Search for the cell housing the specified text and yield its (X, Y) center coordinate. 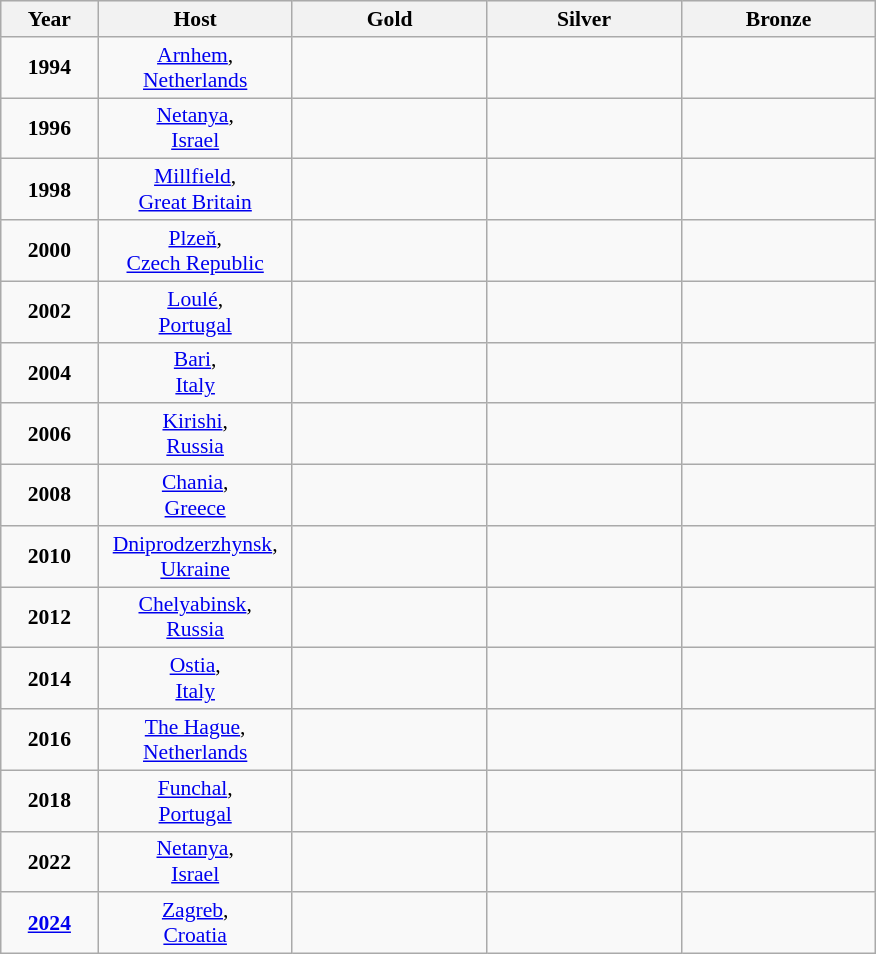
2006 (50, 434)
1994 (50, 68)
2004 (50, 372)
2008 (50, 496)
Zagreb,Croatia (195, 924)
1998 (50, 190)
2024 (50, 924)
Silver (584, 19)
Ostia,Italy (195, 678)
2018 (50, 800)
Millfield,Great Britain (195, 190)
2000 (50, 250)
2010 (50, 556)
Arnhem,Netherlands (195, 68)
Kirishi,Russia (195, 434)
Loulé,Portugal (195, 312)
Plzeň,Czech Republic (195, 250)
Host (195, 19)
Dniprodzerzhynsk,Ukraine (195, 556)
2016 (50, 740)
Year (50, 19)
The Hague,Netherlands (195, 740)
Chelyabinsk,Russia (195, 618)
Bari,Italy (195, 372)
Funchal,Portugal (195, 800)
2002 (50, 312)
2012 (50, 618)
Bronze (778, 19)
Gold (389, 19)
1996 (50, 128)
Chania,Greece (195, 496)
2022 (50, 862)
2014 (50, 678)
